For the text-containing cell, return its midpoint in (x, y) coordinate format. 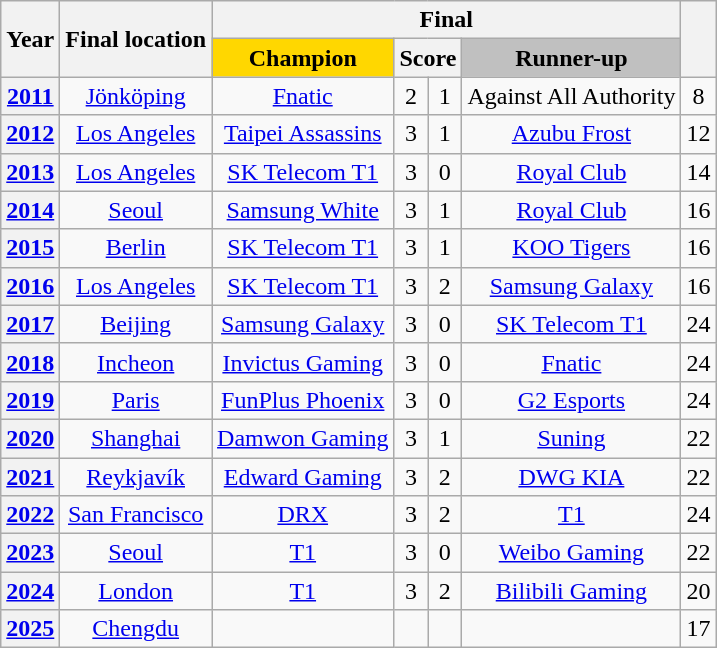
2013 (30, 172)
FunPlus Phoenix (303, 400)
G2 Esports (572, 400)
Final location (136, 39)
Bilibili Gaming (572, 591)
2015 (30, 248)
Shanghai (136, 438)
DRX (303, 515)
2017 (30, 324)
8 (698, 96)
Score (428, 58)
KOO Tigers (572, 248)
2014 (30, 210)
Samsung White (303, 210)
San Francisco (136, 515)
Edward Gaming (303, 477)
Jönköping (136, 96)
Final (446, 20)
Taipei Assassins (303, 134)
20 (698, 591)
Incheon (136, 362)
Berlin (136, 248)
Champion (303, 58)
Beijing (136, 324)
2011 (30, 96)
12 (698, 134)
2012 (30, 134)
Suning (572, 438)
2018 (30, 362)
Invictus Gaming (303, 362)
2019 (30, 400)
2016 (30, 286)
Against All Authority (572, 96)
Runner-up (572, 58)
2020 (30, 438)
2024 (30, 591)
Year (30, 39)
London (136, 591)
Paris (136, 400)
17 (698, 629)
2022 (30, 515)
2021 (30, 477)
14 (698, 172)
Damwon Gaming (303, 438)
Weibo Gaming (572, 553)
Reykjavík (136, 477)
DWG KIA (572, 477)
Azubu Frost (572, 134)
Chengdu (136, 629)
2025 (30, 629)
2023 (30, 553)
